Provide the (X, Y) coordinate of the cell's center where the given text is located.  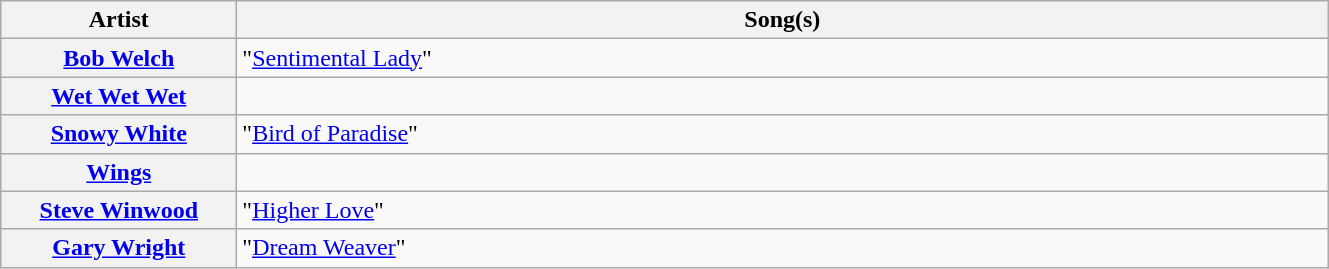
Gary Wright (119, 248)
Steve Winwood (119, 210)
Song(s) (782, 20)
Snowy White (119, 134)
Artist (119, 20)
"Sentimental Lady" (782, 58)
Wet Wet Wet (119, 96)
Wings (119, 172)
Bob Welch (119, 58)
"Dream Weaver" (782, 248)
"Bird of Paradise" (782, 134)
"Higher Love" (782, 210)
